Extract the (X, Y) coordinate from the center of the cell holding the provided text.  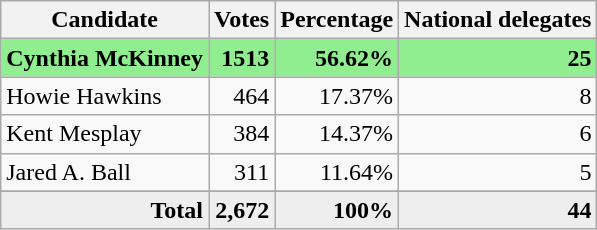
464 (241, 96)
384 (241, 134)
56.62% (337, 58)
Jared A. Ball (105, 172)
2,672 (241, 210)
National delegates (498, 20)
Percentage (337, 20)
14.37% (337, 134)
Howie Hawkins (105, 96)
Total (105, 210)
1513 (241, 58)
Kent Mesplay (105, 134)
Votes (241, 20)
Cynthia McKinney (105, 58)
8 (498, 96)
17.37% (337, 96)
100% (337, 210)
25 (498, 58)
6 (498, 134)
Candidate (105, 20)
44 (498, 210)
11.64% (337, 172)
311 (241, 172)
5 (498, 172)
